Return [X, Y] of the center of cell containing provided text 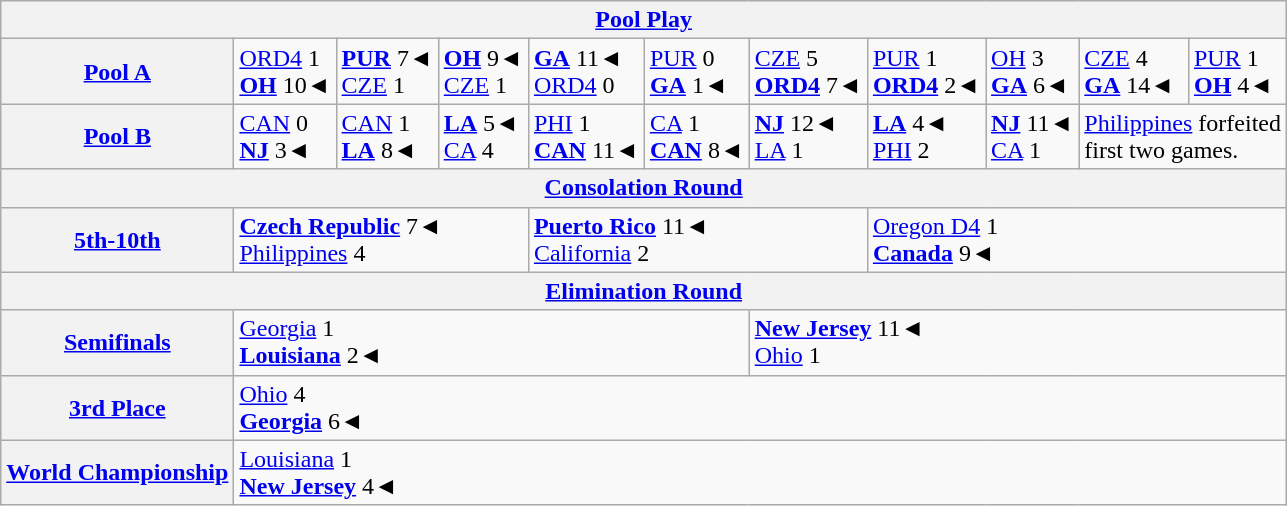
3rd Place [118, 408]
Louisiana 1 New Jersey 4◄ [760, 472]
World Championship [118, 472]
Philippines forfeited first two games. [1183, 136]
CAN 0 NJ 3◄ [285, 136]
Pool A [118, 72]
Oregon D4 1 Canada 9◄ [1076, 240]
Pool B [118, 136]
Ohio 4 Georgia 6◄ [760, 408]
Puerto Rico 11◄ California 2 [698, 240]
NJ 12◄ LA 1 [808, 136]
OH 3 GA 6◄ [1032, 72]
OH 9◄ CZE 1 [483, 72]
PHI 1 CAN 11◄ [586, 136]
PUR 1 OH 4◄ [1237, 72]
LA 4◄ PHI 2 [926, 136]
PUR 0 GA 1◄ [696, 72]
Consolation Round [644, 188]
Georgia 1 Louisiana 2◄ [492, 342]
CZE 4 GA 14◄ [1134, 72]
5th-10th [118, 240]
GA 11◄ ORD4 0 [586, 72]
CA 1 CAN 8◄ [696, 136]
PUR 1 ORD4 2◄ [926, 72]
LA 5◄ CA 4 [483, 136]
ORD4 1 OH 10◄ [285, 72]
PUR 7◄ CZE 1 [387, 72]
CZE 5 ORD4 7◄ [808, 72]
New Jersey 11◄ Ohio 1 [1018, 342]
Czech Republic 7◄ Philippines 4 [381, 240]
NJ 11◄ CA 1 [1032, 136]
CAN 1 LA 8◄ [387, 136]
Pool Play [644, 20]
Elimination Round [644, 291]
Semifinals [118, 342]
